Scan for the cell matching the given text and deliver its (x, y) coordinate at center. 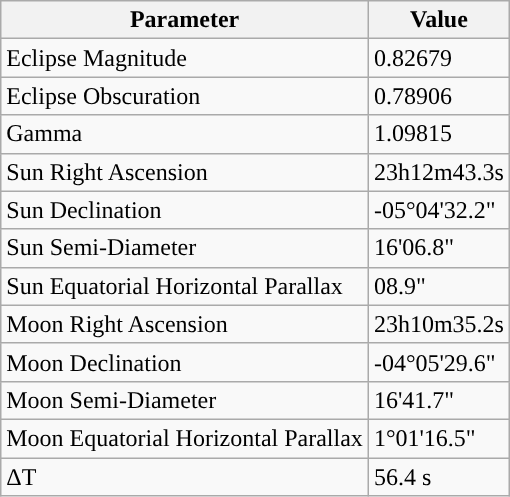
23h10m35.2s (438, 324)
Eclipse Obscuration (185, 96)
1°01'16.5" (438, 438)
-04°05'29.6" (438, 362)
Eclipse Magnitude (185, 58)
Sun Right Ascension (185, 172)
Moon Equatorial Horizontal Parallax (185, 438)
Sun Declination (185, 210)
Moon Semi-Diameter (185, 400)
16'06.8" (438, 248)
Sun Equatorial Horizontal Parallax (185, 286)
0.78906 (438, 96)
0.82679 (438, 58)
16'41.7" (438, 400)
23h12m43.3s (438, 172)
Value (438, 20)
Sun Semi-Diameter (185, 248)
08.9" (438, 286)
1.09815 (438, 134)
Gamma (185, 134)
ΔT (185, 477)
Moon Right Ascension (185, 324)
-05°04'32.2" (438, 210)
56.4 s (438, 477)
Moon Declination (185, 362)
Parameter (185, 20)
